Find where the given text appears and provide that cell's center as (x, y) coordinate. 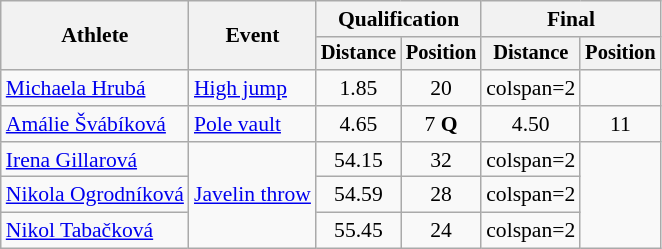
Athlete (95, 36)
Michaela Hrubá (95, 88)
Qualification (398, 19)
Irena Gillarová (95, 160)
24 (441, 231)
Amálie Švábíková (95, 124)
Pole vault (252, 124)
Nikol Tabačková (95, 231)
High jump (252, 88)
Event (252, 36)
4.65 (358, 124)
1.85 (358, 88)
Javelin throw (252, 196)
4.50 (530, 124)
11 (620, 124)
Final (570, 19)
54.15 (358, 160)
32 (441, 160)
55.45 (358, 231)
20 (441, 88)
28 (441, 195)
54.59 (358, 195)
7 Q (441, 124)
Nikola Ogrodníková (95, 195)
